For the text-containing cell, return its midpoint in [X, Y] coordinate format. 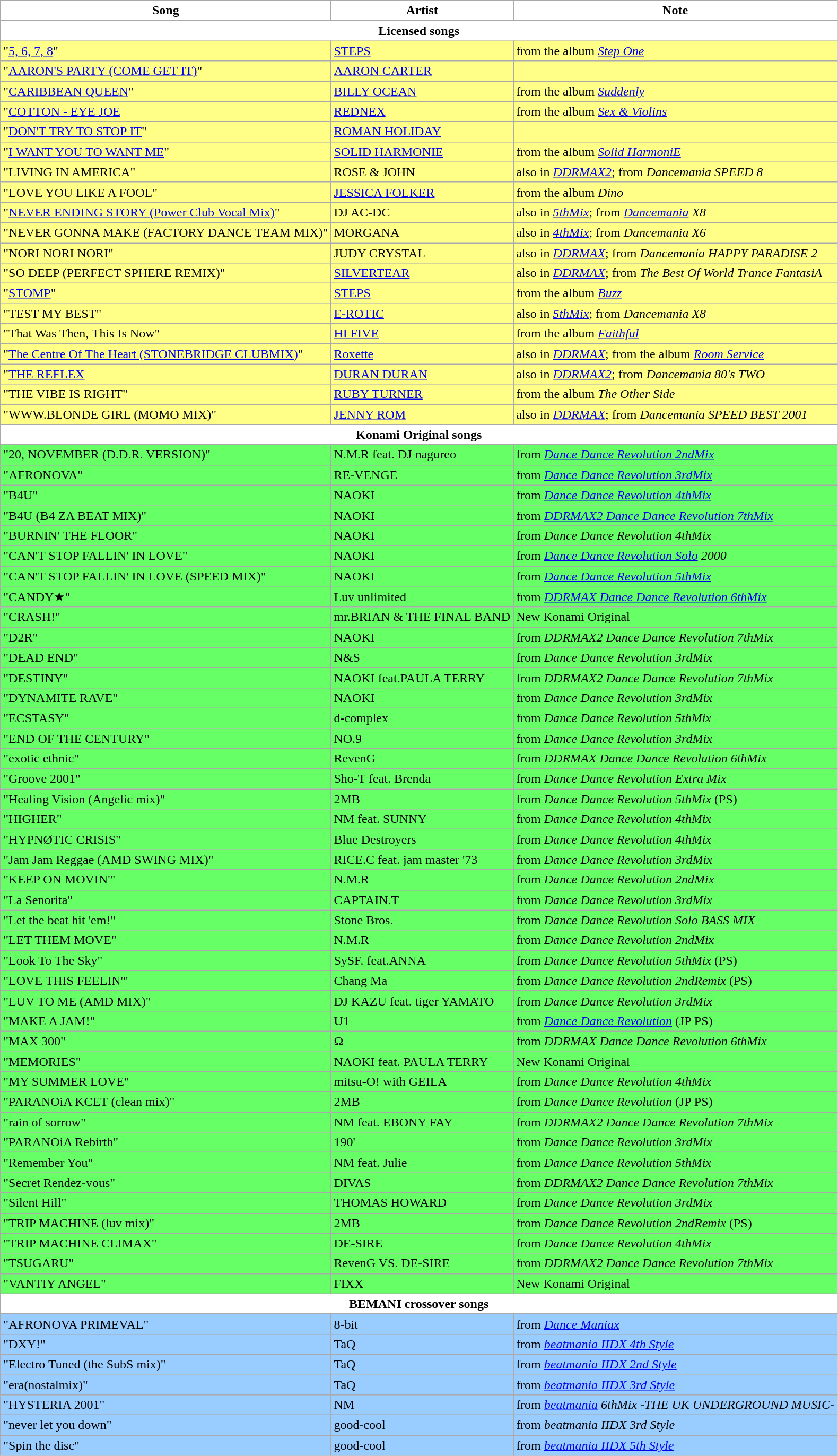
"CAN'T STOP FALLIN' IN LOVE" [165, 556]
REDNEX [422, 111]
Konami Original songs [419, 435]
from beatmania IIDX 2nd Style [676, 1364]
from the album Faithful [676, 334]
"CRASH!" [165, 617]
Note [676, 11]
"LOVE THIS FEELIN'" [165, 981]
"D2R" [165, 637]
"The Centre Of The Heart (STONEBRIDGE CLUBMIX)" [165, 354]
"DXY!" [165, 1344]
from the album Solid HarmoniE [676, 152]
also in DDRMAX; from Dancemania SPEED BEST 2001 [676, 414]
from the album Sex & Violins [676, 111]
"NEVER GONNA MAKE (FACTORY DANCE TEAM MIX)" [165, 232]
"AFRONOVA PRIMEVAL" [165, 1324]
"B4U (B4 ZA BEAT MIX)" [165, 515]
SILVERTEAR [422, 273]
JUDY CRYSTAL [422, 253]
"AARON'S PARTY (COME GET IT)" [165, 71]
"Jam Jam Reggae (AMD SWING MIX)" [165, 860]
Chang Ma [422, 981]
"HYSTERIA 2001" [165, 1405]
"COTTON - EYE JOE [165, 111]
HI FIVE [422, 334]
SOLID HARMONIE [422, 152]
"20, NOVEMBER (D.D.R. VERSION)" [165, 455]
"Let the beat hit 'em!" [165, 920]
from Dance Dance Revolution Extra Mix [676, 779]
also in DDRMAX2; from Dancemania SPEED 8 [676, 172]
DIVAS [422, 1183]
N&S [422, 657]
"B4U" [165, 495]
DJ KAZU feat. tiger YAMATO [422, 1001]
190' [422, 1142]
also in DDRMAX; from The Best Of World Trance FantasiA [676, 273]
"AFRONOVA" [165, 475]
"La Senorita" [165, 900]
"END OF THE CENTURY" [165, 738]
"LUV TO ME (AMD MIX)" [165, 1001]
"THE REFLEX [165, 374]
also in 4thMix; from Dancemania X6 [676, 232]
NM feat. EBONY FAY [422, 1122]
"DON'T TRY TO STOP IT" [165, 132]
"5, 6, 7, 8" [165, 51]
"Remember You" [165, 1163]
MORGANA [422, 232]
"CARIBBEAN QUEEN" [165, 91]
from Dance Dance Revolution Solo BASS MIX [676, 920]
DURAN DURAN [422, 374]
also in DDRMAX; from the album Room Service [676, 354]
"PARANOiA Rebirth" [165, 1142]
CAPTAIN.T [422, 900]
"MAX 300" [165, 1041]
E-ROTIC [422, 314]
"PARANOiA KCET (clean mix)" [165, 1102]
"LET THEM MOVE" [165, 940]
NAOKI feat. PAULA TERRY [422, 1062]
"TRIP MACHINE (luv mix)" [165, 1223]
from beatmania 6thMix -THE UK UNDERGROUND MUSIC- [676, 1405]
JENNY ROM [422, 414]
"TRIP MACHINE CLIMAX" [165, 1243]
"MAKE A JAM!" [165, 1021]
AARON CARTER [422, 71]
"Electro Tuned (the SubS mix)" [165, 1364]
Sho-T feat. Brenda [422, 779]
THOMAS HOWARD [422, 1203]
RevenG [422, 759]
"That Was Then, This Is Now" [165, 334]
mr.BRIAN & THE FINAL BAND [422, 617]
"DEAD END" [165, 657]
"rain of sorrow" [165, 1122]
NAOKI feat.PAULA TERRY [422, 678]
"NORI NORI NORI" [165, 253]
from the album Step One [676, 51]
"CAN'T STOP FALLIN' IN LOVE (SPEED MIX)" [165, 576]
"DYNAMITE RAVE" [165, 698]
"I WANT YOU TO WANT ME" [165, 152]
from Dance Maniax [676, 1324]
BILLY OCEAN [422, 91]
"LIVING IN AMERICA" [165, 172]
NO.9 [422, 738]
N.M.R feat. DJ nagureo [422, 455]
"ECSTASY" [165, 718]
Licensed songs [419, 31]
"era(nostalmix)" [165, 1384]
mitsu-O! with GEILA [422, 1082]
RICE.C feat. jam master '73 [422, 860]
"THE VIBE IS RIGHT" [165, 394]
"MY SUMMER LOVE" [165, 1082]
NM [422, 1405]
"BURNIN' THE FLOOR" [165, 535]
from the album Dino [676, 192]
"STOMP" [165, 293]
"TSUGARU" [165, 1263]
"Spin the disc" [165, 1445]
Song [165, 11]
"Groove 2001" [165, 779]
"TEST MY BEST" [165, 314]
U1 [422, 1021]
"never let you down" [165, 1425]
"VANTIY ANGEL" [165, 1284]
"exotic ethnic" [165, 759]
"Healing Vision (Angelic mix)" [165, 799]
Artist [422, 11]
from Dance Dance Revolution Solo 2000 [676, 556]
"NEVER ENDING STORY (Power Club Vocal Mix)" [165, 212]
"KEEP ON MOVIN'" [165, 880]
"SO DEEP (PERFECT SPHERE REMIX)" [165, 273]
from the album Suddenly [676, 91]
"LOVE YOU LIKE A FOOL" [165, 192]
d-complex [422, 718]
RUBY TURNER [422, 394]
Roxette [422, 354]
BEMANI crossover songs [419, 1304]
"Silent Hill" [165, 1203]
"Secret Rendez-vous" [165, 1183]
ROSE & JOHN [422, 172]
DJ AC-DC [422, 212]
"HYPNØTIC CRISIS" [165, 839]
FIXX [422, 1284]
from beatmania IIDX 4th Style [676, 1344]
SySF. feat.ANNA [422, 960]
JESSICA FOLKER [422, 192]
"Look To The Sky" [165, 960]
also in DDRMAX; from Dancemania HAPPY PARADISE 2 [676, 253]
"DESTINY" [165, 678]
"MEMORIES" [165, 1062]
Blue Destroyers [422, 839]
from beatmania IIDX 5th Style [676, 1445]
"CANDY★" [165, 597]
8-bit [422, 1324]
NM feat. Julie [422, 1163]
Luv unlimited [422, 597]
from the album The Other Side [676, 394]
Ω [422, 1041]
NM feat. SUNNY [422, 819]
from the album Buzz [676, 293]
RevenG VS. DE-SIRE [422, 1263]
DE-SIRE [422, 1243]
"HIGHER" [165, 819]
also in DDRMAX2; from Dancemania 80's TWO [676, 374]
Stone Bros. [422, 920]
RE-VENGE [422, 475]
"WWW.BLONDE GIRL (MOMO MIX)" [165, 414]
ROMAN HOLIDAY [422, 132]
